Scan for the cell matching the given text and deliver its (X, Y) coordinate at center. 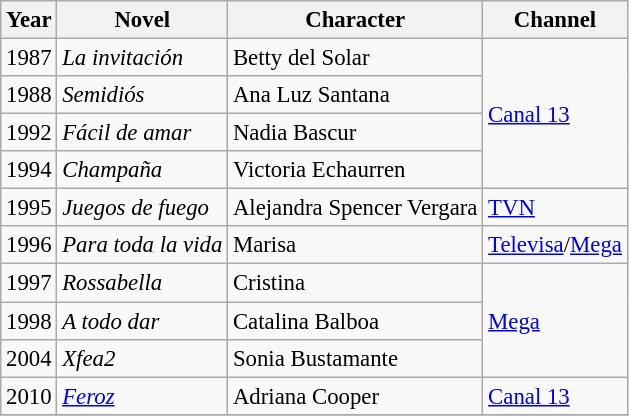
1997 (29, 283)
2004 (29, 358)
Marisa (356, 245)
Character (356, 20)
Xfea2 (142, 358)
Feroz (142, 396)
1994 (29, 170)
Alejandra Spencer Vergara (356, 208)
Mega (555, 320)
Year (29, 20)
A todo dar (142, 321)
Catalina Balboa (356, 321)
La invitación (142, 58)
Channel (555, 20)
Nadia Bascur (356, 133)
Semidiós (142, 95)
1995 (29, 208)
1987 (29, 58)
Para toda la vida (142, 245)
1998 (29, 321)
Televisa/Mega (555, 245)
1988 (29, 95)
2010 (29, 396)
Cristina (356, 283)
1992 (29, 133)
Adriana Cooper (356, 396)
Ana Luz Santana (356, 95)
Fácil de amar (142, 133)
1996 (29, 245)
TVN (555, 208)
Sonia Bustamante (356, 358)
Champaña (142, 170)
Betty del Solar (356, 58)
Novel (142, 20)
Rossabella (142, 283)
Victoria Echaurren (356, 170)
Juegos de fuego (142, 208)
